Scan for the cell matching the given text and deliver its [X, Y] coordinate at center. 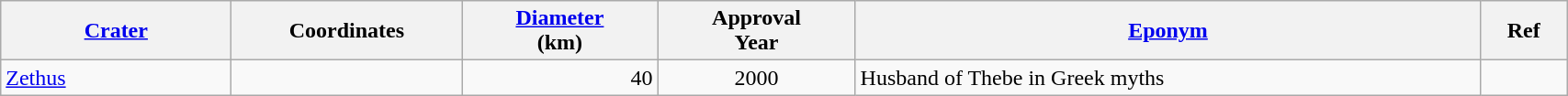
Diameter(km) [560, 31]
Ref [1524, 31]
40 [560, 78]
Crater [116, 31]
Eponym [1168, 31]
ApprovalYear [757, 31]
2000 [757, 78]
Husband of Thebe in Greek myths [1168, 78]
Zethus [116, 78]
Coordinates [347, 31]
